Pinpoint the cell where the given text exists, returning its (x, y) midpoint coordinate. 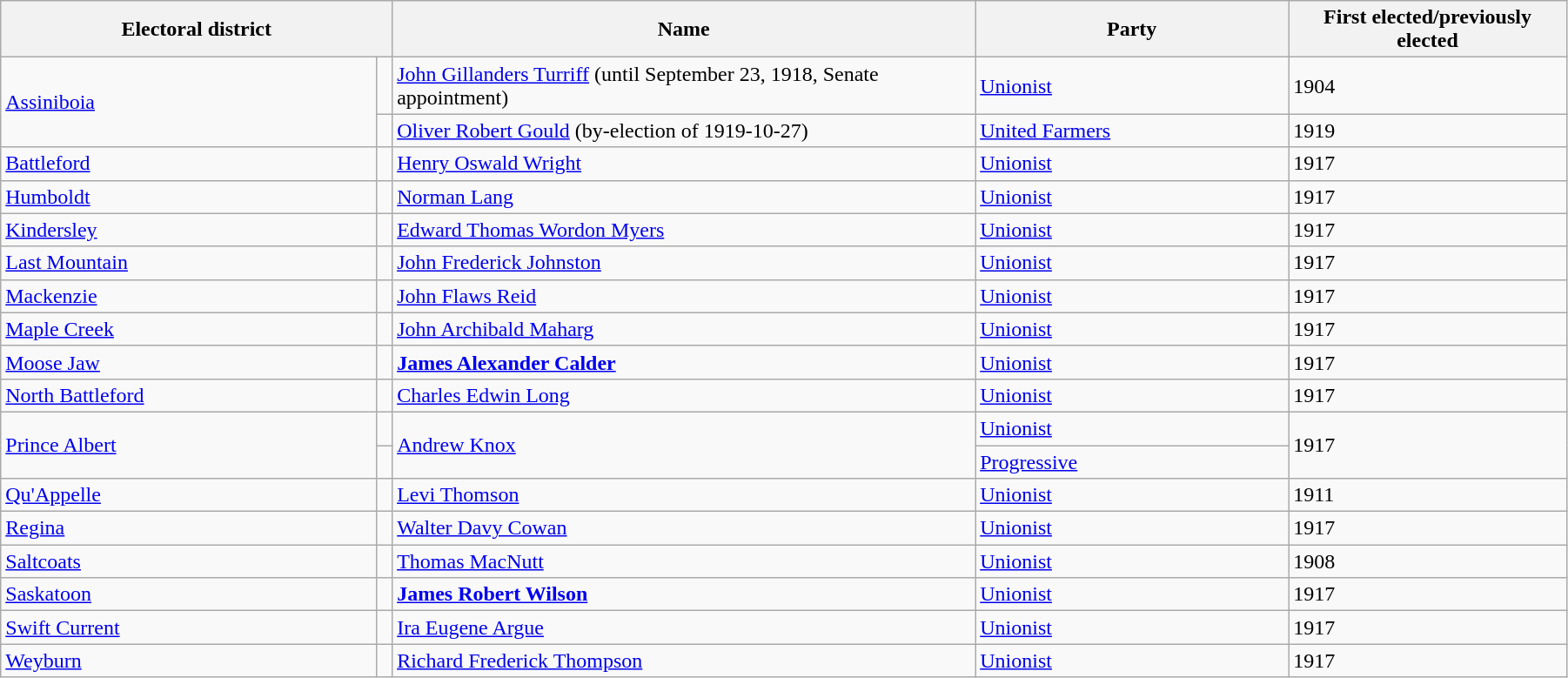
Norman Lang (684, 197)
1919 (1428, 131)
Humboldt (189, 197)
Qu'Appelle (189, 495)
Battleford (189, 164)
Thomas MacNutt (684, 561)
Prince Albert (189, 445)
North Battleford (189, 395)
Charles Edwin Long (684, 395)
Progressive (1132, 462)
John Frederick Johnston (684, 263)
United Farmers (1132, 131)
James Alexander Calder (684, 362)
Henry Oswald Wright (684, 164)
Weyburn (189, 661)
Electoral district (197, 30)
Name (684, 30)
Saskatoon (189, 594)
1904 (1428, 85)
Swift Current (189, 628)
Last Mountain (189, 263)
1911 (1428, 495)
Andrew Knox (684, 445)
John Flaws Reid (684, 296)
Moose Jaw (189, 362)
1908 (1428, 561)
Maple Creek (189, 329)
Oliver Robert Gould (by-election of 1919-10-27) (684, 131)
Assiniboia (189, 103)
Kindersley (189, 230)
Walter Davy Cowan (684, 528)
Mackenzie (189, 296)
Ira Eugene Argue (684, 628)
James Robert Wilson (684, 594)
Saltcoats (189, 561)
John Archibald Maharg (684, 329)
Levi Thomson (684, 495)
First elected/previously elected (1428, 30)
Party (1132, 30)
Regina (189, 528)
John Gillanders Turriff (until September 23, 1918, Senate appointment) (684, 85)
Richard Frederick Thompson (684, 661)
Edward Thomas Wordon Myers (684, 230)
